Output the (X, Y) coordinate of the center of the cell containing the given text.  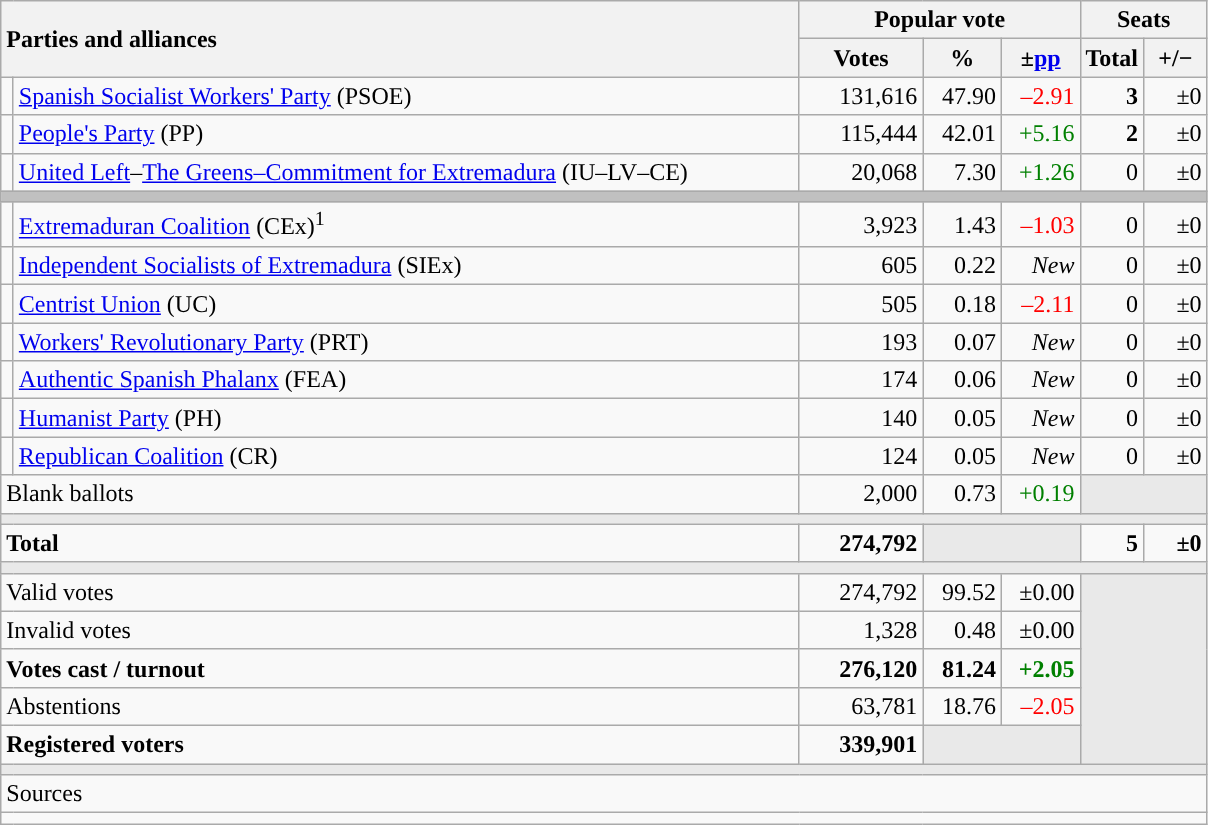
5 (1112, 543)
339,901 (861, 745)
Extremaduran Coalition (CEx)1 (406, 224)
Spanish Socialist Workers' Party (PSOE) (406, 96)
3 (1112, 96)
Independent Socialists of Extremadura (SIEx) (406, 266)
115,444 (861, 134)
Seats (1144, 20)
±pp (1040, 58)
0.18 (962, 304)
Parties and alliances (400, 39)
+1.26 (1040, 172)
+2.05 (1040, 668)
+/− (1176, 58)
81.24 (962, 668)
605 (861, 266)
3,923 (861, 224)
–2.05 (1040, 706)
0.07 (962, 342)
Authentic Spanish Phalanx (FEA) (406, 380)
Valid votes (400, 592)
Invalid votes (400, 630)
0.73 (962, 494)
131,616 (861, 96)
Republican Coalition (CR) (406, 456)
Workers' Revolutionary Party (PRT) (406, 342)
193 (861, 342)
Humanist Party (PH) (406, 418)
140 (861, 418)
–2.11 (1040, 304)
% (962, 58)
505 (861, 304)
1,328 (861, 630)
0.06 (962, 380)
0.48 (962, 630)
United Left–The Greens–Commitment for Extremadura (IU–LV–CE) (406, 172)
276,120 (861, 668)
Sources (604, 794)
18.76 (962, 706)
174 (861, 380)
–2.91 (1040, 96)
+0.19 (1040, 494)
2 (1112, 134)
2,000 (861, 494)
1.43 (962, 224)
124 (861, 456)
Abstentions (400, 706)
People's Party (PP) (406, 134)
–1.03 (1040, 224)
47.90 (962, 96)
42.01 (962, 134)
Registered voters (400, 745)
63,781 (861, 706)
Popular vote (940, 20)
Votes (861, 58)
+5.16 (1040, 134)
Votes cast / turnout (400, 668)
99.52 (962, 592)
7.30 (962, 172)
Centrist Union (UC) (406, 304)
0.22 (962, 266)
20,068 (861, 172)
Blank ballots (400, 494)
